Capture the cell that displays the provided text and extract its (x, y) central coordinate. 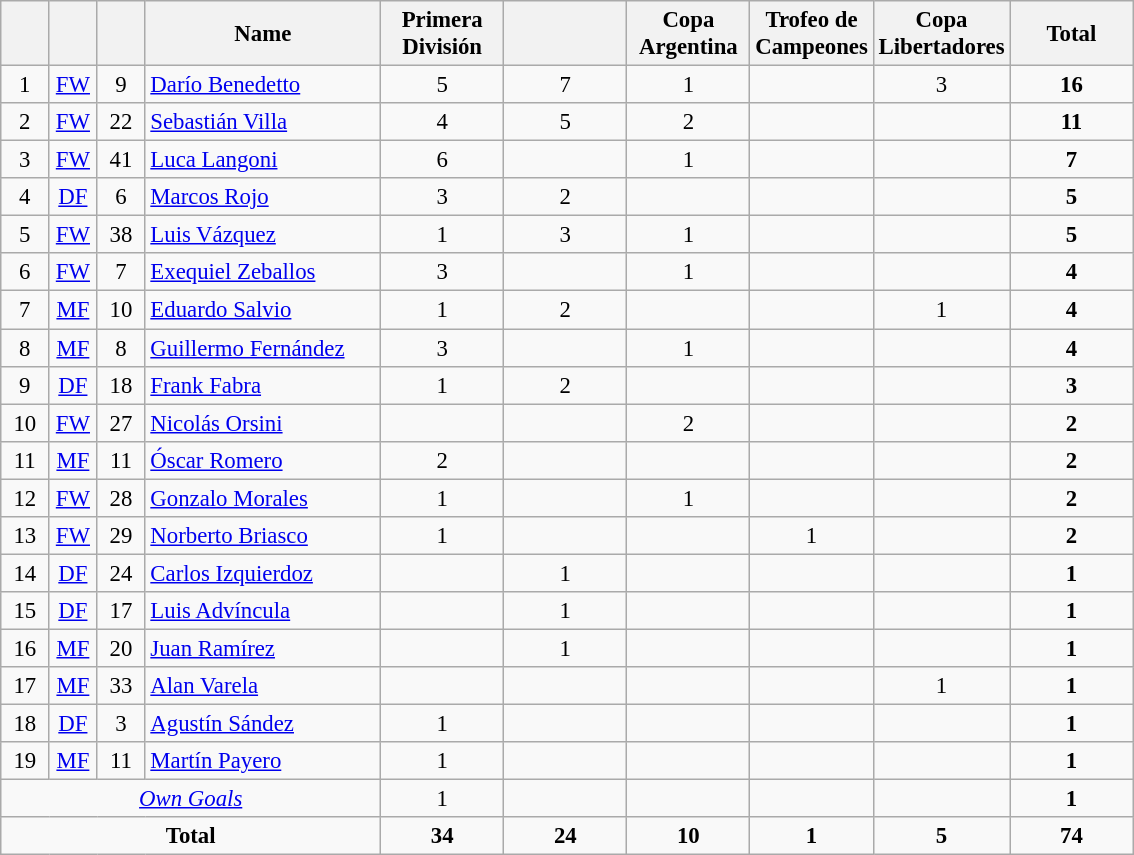
Juan Ramírez (263, 648)
14 (25, 573)
Copa Libertadores (942, 34)
Darío Benedetto (263, 85)
74 (1072, 836)
Carlos Izquierdoz (263, 573)
22 (121, 122)
41 (121, 160)
15 (25, 611)
Sebastián Villa (263, 122)
38 (121, 235)
Nicolás Orsini (263, 423)
29 (121, 536)
Exequiel Zeballos (263, 273)
Frank Fabra (263, 385)
Martín Payero (263, 761)
Marcos Rojo (263, 197)
Gonzalo Morales (263, 498)
Luis Vázquez (263, 235)
19 (25, 761)
Guillermo Fernández (263, 348)
27 (121, 423)
Own Goals (191, 799)
Primera División (442, 34)
33 (121, 686)
Copa Argentina (688, 34)
Agustín Sández (263, 724)
Alan Varela (263, 686)
Eduardo Salvio (263, 310)
28 (121, 498)
Name (263, 34)
Norberto Briasco (263, 536)
13 (25, 536)
20 (121, 648)
Luca Langoni (263, 160)
Óscar Romero (263, 460)
Trofeo de Campeones (812, 34)
34 (442, 836)
12 (25, 498)
Luis Advíncula (263, 611)
